For the text-containing cell, return its midpoint in (x, y) coordinate format. 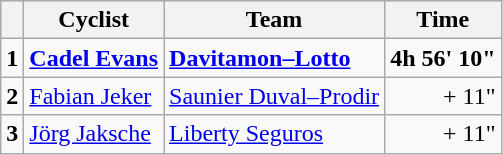
3 (12, 134)
Time (443, 20)
Davitamon–Lotto (274, 58)
Liberty Seguros (274, 134)
Team (274, 20)
1 (12, 58)
2 (12, 96)
4h 56' 10" (443, 58)
Saunier Duval–Prodir (274, 96)
Cyclist (94, 20)
Jörg Jaksche (94, 134)
Fabian Jeker (94, 96)
Cadel Evans (94, 58)
